Output the [X, Y] coordinate of the center of the cell containing the given text.  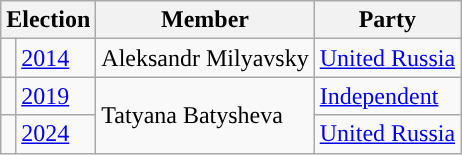
Tatyana Batysheva [205, 115]
Member [205, 20]
Election [48, 20]
2024 [56, 134]
Independent [387, 96]
Party [387, 20]
Aleksandr Milyavsky [205, 58]
2019 [56, 96]
2014 [56, 58]
